Provide the (X, Y) coordinate of the cell's center where the given text is located.  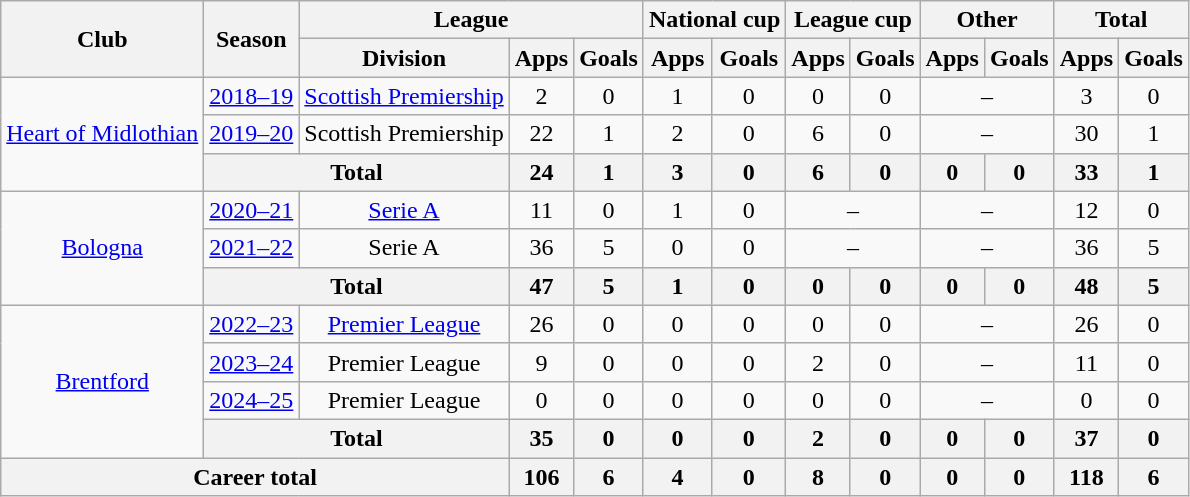
Brentford (102, 381)
National cup (714, 20)
Other (987, 20)
Club (102, 39)
33 (1086, 172)
9 (541, 362)
2024–25 (252, 400)
Division (404, 58)
8 (818, 477)
2018–19 (252, 96)
12 (1086, 210)
2023–24 (252, 362)
37 (1086, 438)
4 (677, 477)
2021–22 (252, 248)
30 (1086, 134)
Heart of Midlothian (102, 134)
2022–23 (252, 324)
106 (541, 477)
118 (1086, 477)
Bologna (102, 248)
2020–21 (252, 210)
Career total (255, 477)
35 (541, 438)
24 (541, 172)
League cup (853, 20)
Season (252, 39)
2019–20 (252, 134)
22 (541, 134)
48 (1086, 286)
47 (541, 286)
League (472, 20)
